Determine the (x, y) coordinate at the center of the cell enclosing the given text.  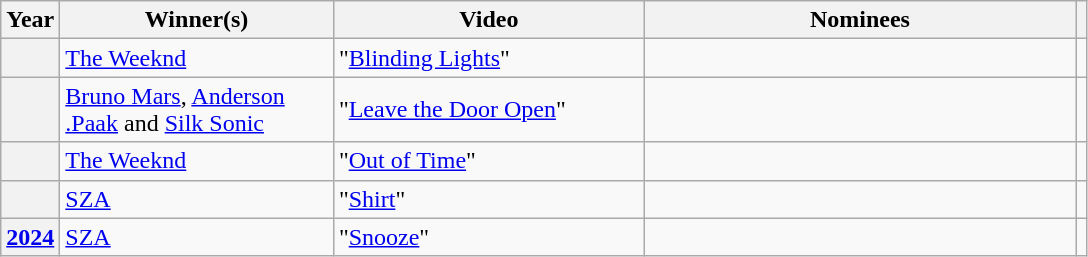
"Blinding Lights" (488, 58)
Nominees (860, 20)
Year (30, 20)
Winner(s) (197, 20)
"Out of Time" (488, 161)
"Leave the Door Open" (488, 110)
2024 (30, 237)
Video (488, 20)
"Shirt" (488, 199)
Bruno Mars, Anderson .Paak and Silk Sonic (197, 110)
"Snooze" (488, 237)
